Determine the (x, y) coordinate at the center of the cell enclosing the given text.  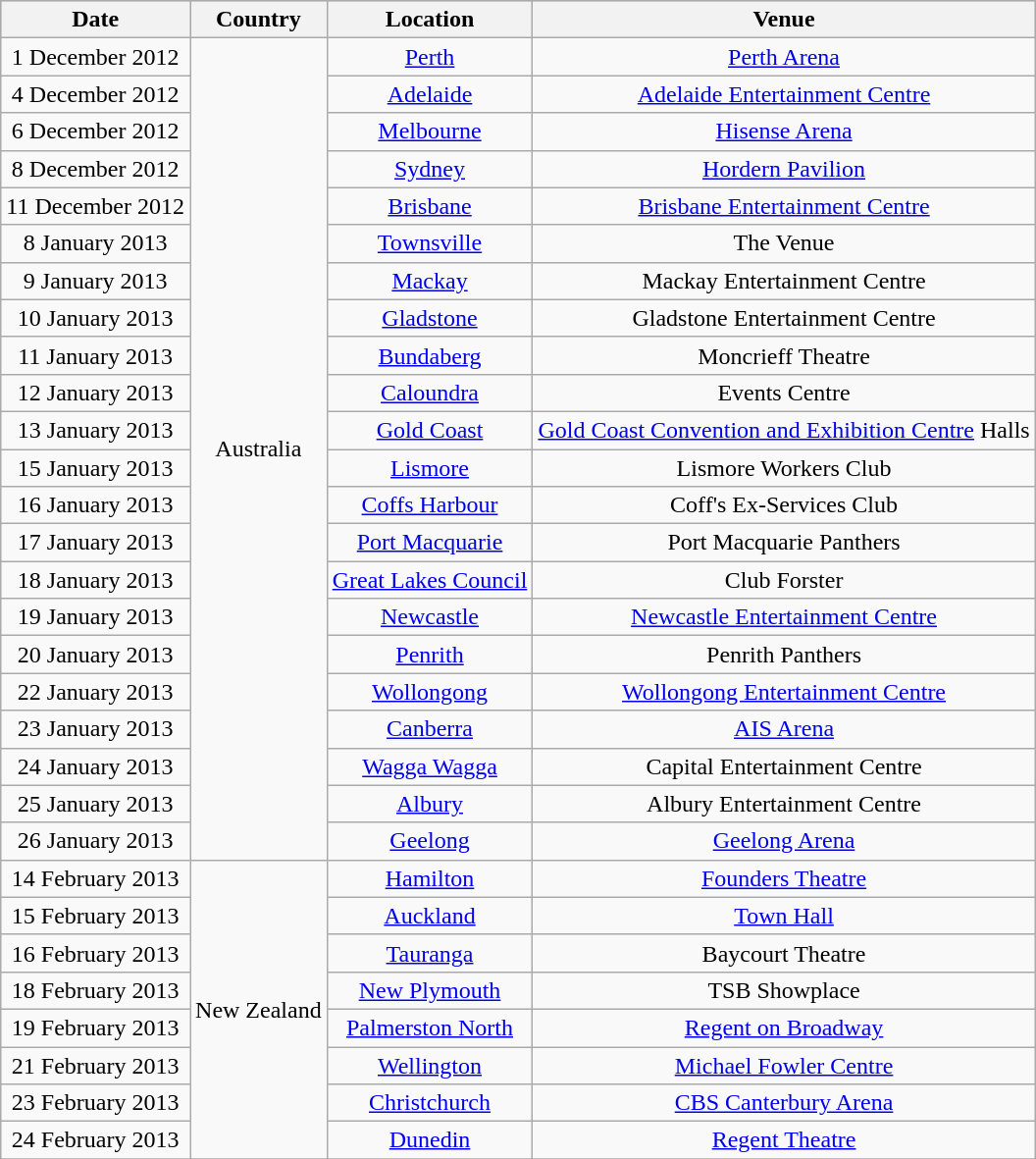
New Zealand (259, 1009)
Sydney (430, 169)
24 January 2013 (96, 766)
Adelaide Entertainment Centre (784, 94)
Mackay Entertainment Centre (784, 281)
Founders Theatre (784, 878)
Town Hall (784, 916)
AIS Arena (784, 729)
Albury (430, 804)
Michael Fowler Centre (784, 1065)
16 February 2013 (96, 953)
Port Macquarie (430, 543)
Australia (259, 449)
24 February 2013 (96, 1140)
Coffs Harbour (430, 505)
18 January 2013 (96, 580)
Penrith (430, 655)
1 December 2012 (96, 57)
18 February 2013 (96, 990)
Auckland (430, 916)
16 January 2013 (96, 505)
Location (430, 20)
Newcastle (430, 617)
8 January 2013 (96, 243)
13 January 2013 (96, 430)
26 January 2013 (96, 841)
Regent on Broadway (784, 1027)
Brisbane (430, 206)
Lismore Workers Club (784, 468)
Penrith Panthers (784, 655)
Perth (430, 57)
20 January 2013 (96, 655)
19 January 2013 (96, 617)
Tauranga (430, 953)
CBS Canterbury Arena (784, 1103)
8 December 2012 (96, 169)
New Plymouth (430, 990)
22 January 2013 (96, 692)
Club Forster (784, 580)
6 December 2012 (96, 132)
Date (96, 20)
Gold Coast (430, 430)
4 December 2012 (96, 94)
Country (259, 20)
Wagga Wagga (430, 766)
21 February 2013 (96, 1065)
Brisbane Entertainment Centre (784, 206)
TSB Showplace (784, 990)
Newcastle Entertainment Centre (784, 617)
19 February 2013 (96, 1027)
Port Macquarie Panthers (784, 543)
Events Centre (784, 393)
Baycourt Theatre (784, 953)
Gladstone (430, 318)
Gold Coast Convention and Exhibition Centre Halls (784, 430)
Perth Arena (784, 57)
Caloundra (430, 393)
11 January 2013 (96, 355)
15 January 2013 (96, 468)
Hisense Arena (784, 132)
9 January 2013 (96, 281)
Hamilton (430, 878)
Wollongong (430, 692)
Moncrieff Theatre (784, 355)
Capital Entertainment Centre (784, 766)
Geelong Arena (784, 841)
Geelong (430, 841)
Townsville (430, 243)
Regent Theatre (784, 1140)
Venue (784, 20)
25 January 2013 (96, 804)
Lismore (430, 468)
Great Lakes Council (430, 580)
12 January 2013 (96, 393)
Palmerston North (430, 1027)
Canberra (430, 729)
Christchurch (430, 1103)
Gladstone Entertainment Centre (784, 318)
Adelaide (430, 94)
Wollongong Entertainment Centre (784, 692)
17 January 2013 (96, 543)
Bundaberg (430, 355)
23 February 2013 (96, 1103)
Coff's Ex-Services Club (784, 505)
11 December 2012 (96, 206)
The Venue (784, 243)
Hordern Pavilion (784, 169)
Wellington (430, 1065)
14 February 2013 (96, 878)
Mackay (430, 281)
23 January 2013 (96, 729)
15 February 2013 (96, 916)
Melbourne (430, 132)
Dunedin (430, 1140)
10 January 2013 (96, 318)
Albury Entertainment Centre (784, 804)
